Provide the (x, y) coordinate of the cell's center where the given text is located.  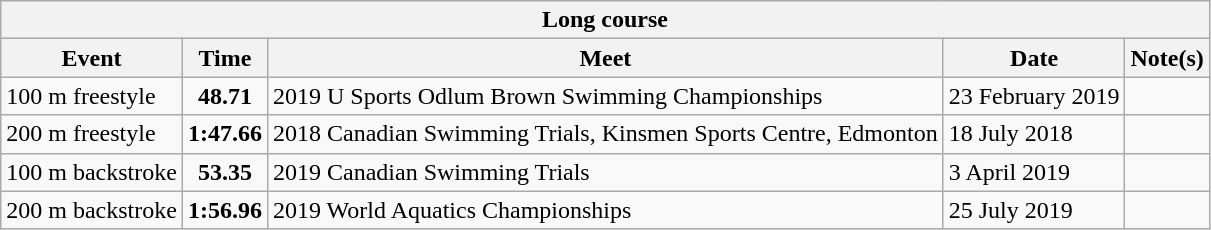
3 April 2019 (1034, 172)
Long course (606, 20)
100 m freestyle (92, 96)
200 m backstroke (92, 210)
Event (92, 58)
1:47.66 (224, 134)
Note(s) (1167, 58)
200 m freestyle (92, 134)
18 July 2018 (1034, 134)
2019 U Sports Odlum Brown Swimming Championships (605, 96)
23 February 2019 (1034, 96)
25 July 2019 (1034, 210)
Meet (605, 58)
Date (1034, 58)
53.35 (224, 172)
2019 Canadian Swimming Trials (605, 172)
1:56.96 (224, 210)
2018 Canadian Swimming Trials, Kinsmen Sports Centre, Edmonton (605, 134)
100 m backstroke (92, 172)
2019 World Aquatics Championships (605, 210)
48.71 (224, 96)
Time (224, 58)
